Locate the cell with the specified text and output its [x, y] center coordinate. 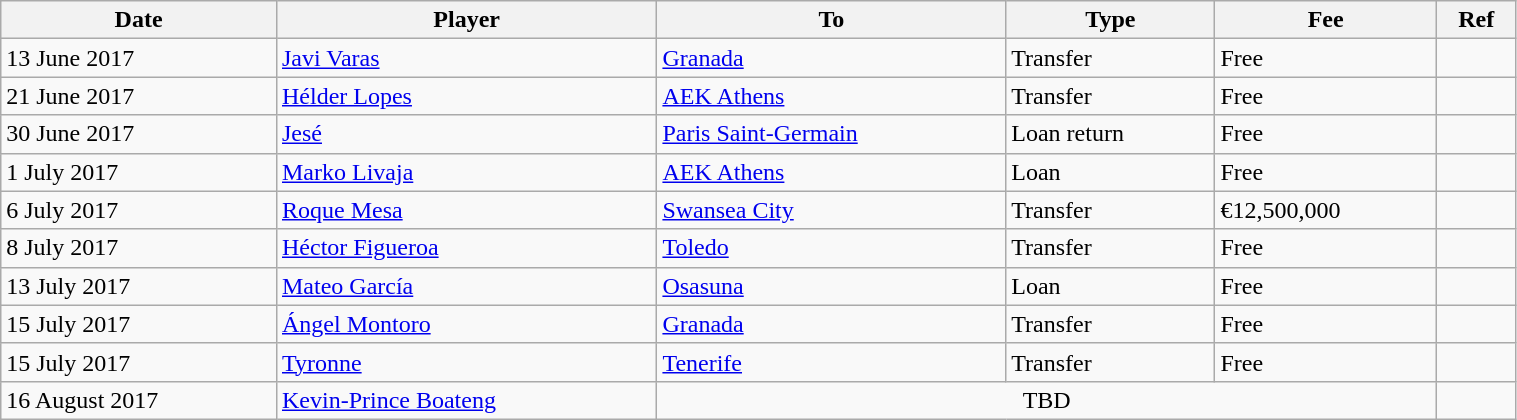
Fee [1326, 20]
Mateo García [466, 286]
Kevin-Prince Boateng [466, 400]
Loan return [1110, 134]
Player [466, 20]
Swansea City [832, 210]
To [832, 20]
Héctor Figueroa [466, 248]
Ref [1476, 20]
Tyronne [466, 362]
Ángel Montoro [466, 324]
Tenerife [832, 362]
13 June 2017 [139, 58]
Osasuna [832, 286]
13 July 2017 [139, 286]
Type [1110, 20]
21 June 2017 [139, 96]
Javi Varas [466, 58]
Toledo [832, 248]
Hélder Lopes [466, 96]
6 July 2017 [139, 210]
TBD [1047, 400]
Paris Saint-Germain [832, 134]
16 August 2017 [139, 400]
8 July 2017 [139, 248]
Date [139, 20]
1 July 2017 [139, 172]
30 June 2017 [139, 134]
Roque Mesa [466, 210]
Jesé [466, 134]
Marko Livaja [466, 172]
€12,500,000 [1326, 210]
